Return [X, Y] of the center of cell containing provided text 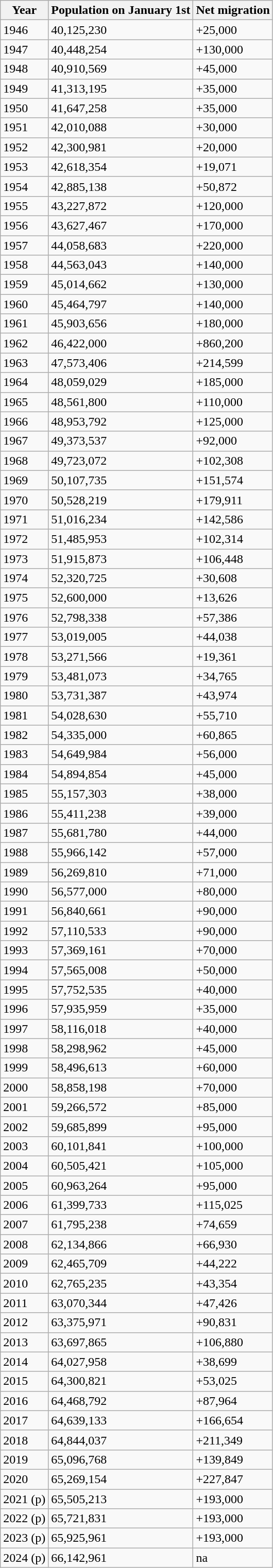
2005 [25, 1185]
60,101,841 [121, 1146]
43,627,467 [121, 225]
40,448,254 [121, 49]
65,269,154 [121, 1479]
1976 [25, 618]
2013 [25, 1342]
62,765,235 [121, 1283]
54,649,984 [121, 754]
44,563,043 [121, 265]
58,298,962 [121, 1048]
42,885,138 [121, 186]
2019 [25, 1459]
+34,765 [233, 676]
50,528,219 [121, 500]
Population on January 1st [121, 10]
1949 [25, 89]
58,116,018 [121, 1029]
1963 [25, 363]
+38,000 [233, 794]
52,600,000 [121, 598]
1950 [25, 108]
44,058,683 [121, 245]
2016 [25, 1401]
54,335,000 [121, 735]
41,647,258 [121, 108]
1970 [25, 500]
56,269,810 [121, 872]
1962 [25, 343]
1968 [25, 461]
1991 [25, 911]
+180,000 [233, 324]
2014 [25, 1362]
40,125,230 [121, 30]
41,313,195 [121, 89]
1957 [25, 245]
2003 [25, 1146]
+74,659 [233, 1225]
+19,361 [233, 657]
42,010,088 [121, 128]
+102,308 [233, 461]
+44,222 [233, 1264]
+87,964 [233, 1401]
+19,071 [233, 167]
+30,000 [233, 128]
+57,000 [233, 852]
+151,574 [233, 480]
57,565,008 [121, 970]
+43,354 [233, 1283]
+39,000 [233, 813]
63,697,865 [121, 1342]
64,844,037 [121, 1440]
1987 [25, 833]
1981 [25, 715]
56,840,661 [121, 911]
1955 [25, 206]
55,966,142 [121, 852]
46,422,000 [121, 343]
1958 [25, 265]
+166,654 [233, 1420]
49,723,072 [121, 461]
1977 [25, 637]
1999 [25, 1068]
1993 [25, 950]
2010 [25, 1283]
1988 [25, 852]
55,411,238 [121, 813]
52,798,338 [121, 618]
57,935,959 [121, 1009]
61,795,238 [121, 1225]
55,681,780 [121, 833]
1975 [25, 598]
1966 [25, 421]
1995 [25, 990]
2017 [25, 1420]
57,110,533 [121, 931]
53,019,005 [121, 637]
2006 [25, 1205]
+100,000 [233, 1146]
54,894,854 [121, 774]
+170,000 [233, 225]
59,685,899 [121, 1126]
1978 [25, 657]
50,107,735 [121, 480]
53,731,387 [121, 696]
+142,586 [233, 519]
Net migration [233, 10]
+50,000 [233, 970]
60,505,421 [121, 1166]
65,721,831 [121, 1519]
2012 [25, 1323]
1953 [25, 167]
51,915,873 [121, 558]
1972 [25, 539]
2004 [25, 1166]
1964 [25, 382]
64,468,792 [121, 1401]
40,910,569 [121, 69]
52,320,725 [121, 578]
2001 [25, 1107]
+60,000 [233, 1068]
53,271,566 [121, 657]
2007 [25, 1225]
2023 (p) [25, 1538]
62,465,709 [121, 1264]
1952 [25, 147]
1994 [25, 970]
61,399,733 [121, 1205]
1956 [25, 225]
2002 [25, 1126]
1997 [25, 1029]
2021 (p) [25, 1499]
1989 [25, 872]
45,014,662 [121, 285]
na [233, 1558]
65,925,961 [121, 1538]
+110,000 [233, 402]
63,375,971 [121, 1323]
62,134,866 [121, 1244]
1961 [25, 324]
+50,872 [233, 186]
+214,599 [233, 363]
+57,386 [233, 618]
57,369,161 [121, 950]
+120,000 [233, 206]
+43,974 [233, 696]
+211,349 [233, 1440]
2009 [25, 1264]
1992 [25, 931]
64,639,133 [121, 1420]
1974 [25, 578]
+66,930 [233, 1244]
1948 [25, 69]
+44,038 [233, 637]
+55,710 [233, 715]
+227,847 [233, 1479]
45,464,797 [121, 304]
45,903,656 [121, 324]
66,142,961 [121, 1558]
51,016,234 [121, 519]
1954 [25, 186]
1983 [25, 754]
1951 [25, 128]
+90,831 [233, 1323]
2008 [25, 1244]
+53,025 [233, 1381]
64,300,821 [121, 1381]
2022 (p) [25, 1519]
+85,000 [233, 1107]
60,963,264 [121, 1185]
57,752,535 [121, 990]
+860,200 [233, 343]
48,953,792 [121, 421]
1982 [25, 735]
+60,865 [233, 735]
+13,626 [233, 598]
+38,699 [233, 1362]
2018 [25, 1440]
1996 [25, 1009]
2020 [25, 1479]
1986 [25, 813]
Year [25, 10]
49,373,537 [121, 441]
43,227,872 [121, 206]
58,858,198 [121, 1087]
+47,426 [233, 1303]
47,573,406 [121, 363]
1973 [25, 558]
+20,000 [233, 147]
1965 [25, 402]
1971 [25, 519]
2015 [25, 1381]
+125,000 [233, 421]
+71,000 [233, 872]
+179,911 [233, 500]
65,096,768 [121, 1459]
+220,000 [233, 245]
1980 [25, 696]
2000 [25, 1087]
+56,000 [233, 754]
+139,849 [233, 1459]
65,505,213 [121, 1499]
53,481,073 [121, 676]
42,300,981 [121, 147]
2011 [25, 1303]
1969 [25, 480]
+105,000 [233, 1166]
+44,000 [233, 833]
58,496,613 [121, 1068]
48,059,029 [121, 382]
+25,000 [233, 30]
+115,025 [233, 1205]
54,028,630 [121, 715]
1998 [25, 1048]
+30,608 [233, 578]
+80,000 [233, 892]
51,485,953 [121, 539]
1947 [25, 49]
48,561,800 [121, 402]
1979 [25, 676]
1946 [25, 30]
59,266,572 [121, 1107]
1985 [25, 794]
42,618,354 [121, 167]
64,027,958 [121, 1362]
2024 (p) [25, 1558]
+92,000 [233, 441]
63,070,344 [121, 1303]
+102,314 [233, 539]
56,577,000 [121, 892]
1967 [25, 441]
+106,448 [233, 558]
55,157,303 [121, 794]
+106,880 [233, 1342]
1960 [25, 304]
+185,000 [233, 382]
1990 [25, 892]
1959 [25, 285]
1984 [25, 774]
